Detect which cell encompasses the target text, then output its [X, Y] center coordinate. 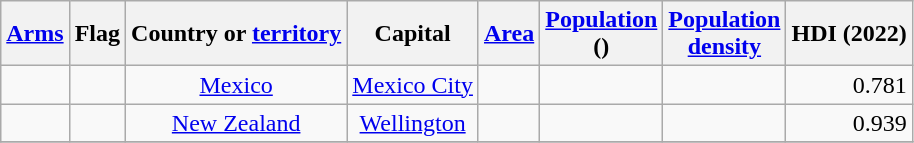
Country or territory [236, 34]
New Zealand [236, 123]
Arms [35, 34]
0.939 [849, 123]
HDI (2022) [849, 34]
Mexico [236, 85]
0.781 [849, 85]
Area [508, 34]
Flag [97, 34]
Population() [602, 34]
Populationdensity [724, 34]
Capital [413, 34]
Wellington [413, 123]
Mexico City [413, 85]
